Find where the given text appears and provide that cell's center as (X, Y) coordinate. 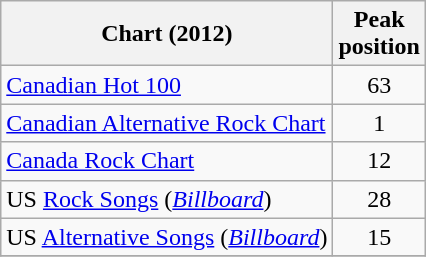
12 (379, 161)
Chart (2012) (167, 34)
Canadian Hot 100 (167, 85)
Canada Rock Chart (167, 161)
US Alternative Songs (Billboard) (167, 237)
Canadian Alternative Rock Chart (167, 123)
63 (379, 85)
1 (379, 123)
15 (379, 237)
28 (379, 199)
US Rock Songs (Billboard) (167, 199)
Peakposition (379, 34)
